Extract the [X, Y] coordinate from the center of the cell holding the provided text.  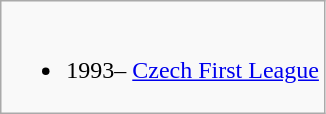
1993– Czech First League [163, 58]
